From the cell containing the given text, extract its center point as [X, Y] coordinate. 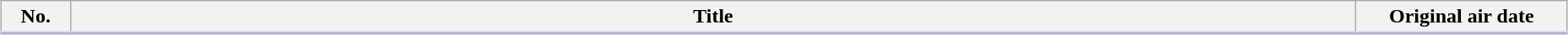
Title [713, 17]
No. [35, 17]
Original air date [1462, 17]
